Locate the cell with the specified text and output its [X, Y] center coordinate. 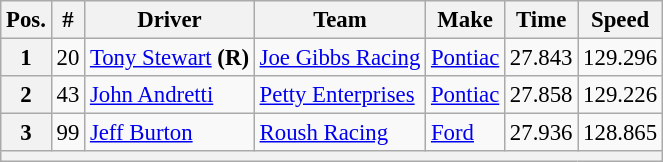
Team [340, 20]
2 [26, 95]
1 [26, 58]
Joe Gibbs Racing [340, 58]
128.865 [620, 133]
Tony Stewart (R) [170, 58]
Roush Racing [340, 133]
Pos. [26, 20]
43 [68, 95]
129.226 [620, 95]
Driver [170, 20]
27.858 [542, 95]
3 [26, 133]
20 [68, 58]
129.296 [620, 58]
27.843 [542, 58]
27.936 [542, 133]
Petty Enterprises [340, 95]
Jeff Burton [170, 133]
99 [68, 133]
Time [542, 20]
# [68, 20]
Speed [620, 20]
Ford [466, 133]
John Andretti [170, 95]
Make [466, 20]
